Determine the (x, y) coordinate at the center of the cell enclosing the given text.  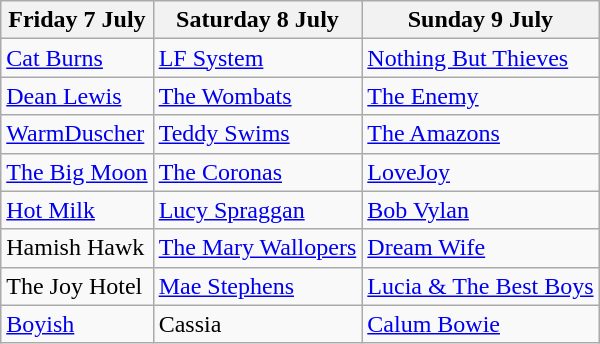
Boyish (77, 324)
Bob Vylan (480, 210)
Hot Milk (77, 210)
Cat Burns (77, 58)
The Wombats (258, 96)
Hamish Hawk (77, 248)
LoveJoy (480, 172)
The Amazons (480, 134)
LF System (258, 58)
The Joy Hotel (77, 286)
Dream Wife (480, 248)
The Mary Wallopers (258, 248)
Nothing But Thieves (480, 58)
Cassia (258, 324)
The Enemy (480, 96)
Sunday 9 July (480, 20)
Dean Lewis (77, 96)
Mae Stephens (258, 286)
Calum Bowie (480, 324)
Lucia & The Best Boys (480, 286)
Saturday 8 July (258, 20)
Teddy Swims (258, 134)
WarmDuscher (77, 134)
Lucy Spraggan (258, 210)
The Coronas (258, 172)
Friday 7 July (77, 20)
The Big Moon (77, 172)
